Scan for the cell matching the given text and deliver its [x, y] coordinate at center. 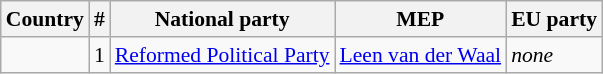
EU party [554, 19]
Country [45, 19]
none [554, 55]
MEP [421, 19]
Leen van der Waal [421, 55]
Reformed Political Party [222, 55]
# [100, 19]
National party [222, 19]
1 [100, 55]
